Provide the (x, y) coordinate of the cell's center where the given text is located.  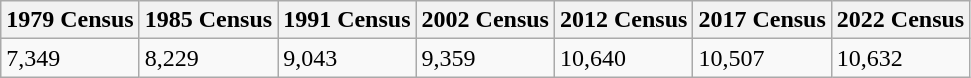
10,507 (762, 58)
10,640 (623, 58)
2017 Census (762, 20)
8,229 (208, 58)
2022 Census (900, 20)
2002 Census (485, 20)
2012 Census (623, 20)
9,043 (347, 58)
1979 Census (70, 20)
9,359 (485, 58)
10,632 (900, 58)
7,349 (70, 58)
1991 Census (347, 20)
1985 Census (208, 20)
